Output the (x, y) coordinate of the center of the cell containing the given text.  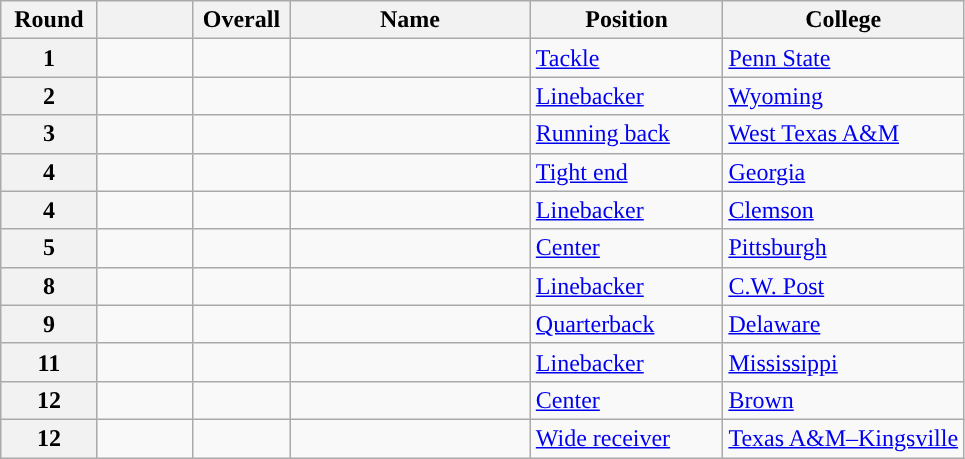
11 (49, 362)
3 (49, 134)
Clemson (844, 210)
Wide receiver (626, 438)
9 (49, 324)
Overall (241, 20)
Tackle (626, 58)
2 (49, 96)
Running back (626, 134)
C.W. Post (844, 286)
Round (49, 20)
Quarterback (626, 324)
Texas A&M–Kingsville (844, 438)
Penn State (844, 58)
Pittsburgh (844, 248)
Position (626, 20)
Georgia (844, 172)
Brown (844, 400)
Wyoming (844, 96)
West Texas A&M (844, 134)
College (844, 20)
1 (49, 58)
Mississippi (844, 362)
8 (49, 286)
Tight end (626, 172)
Delaware (844, 324)
5 (49, 248)
Name (410, 20)
